For the text-containing cell, return its midpoint in [X, Y] coordinate format. 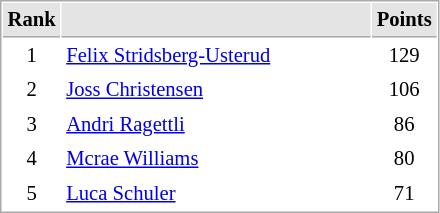
106 [404, 90]
3 [32, 124]
1 [32, 56]
Andri Ragettli [216, 124]
Points [404, 20]
Mcrae Williams [216, 158]
Luca Schuler [216, 194]
2 [32, 90]
4 [32, 158]
86 [404, 124]
Felix Stridsberg-Usterud [216, 56]
71 [404, 194]
129 [404, 56]
Rank [32, 20]
Joss Christensen [216, 90]
5 [32, 194]
80 [404, 158]
